Return the [x, y] coordinate for the center point of the cell that contains the specified text.  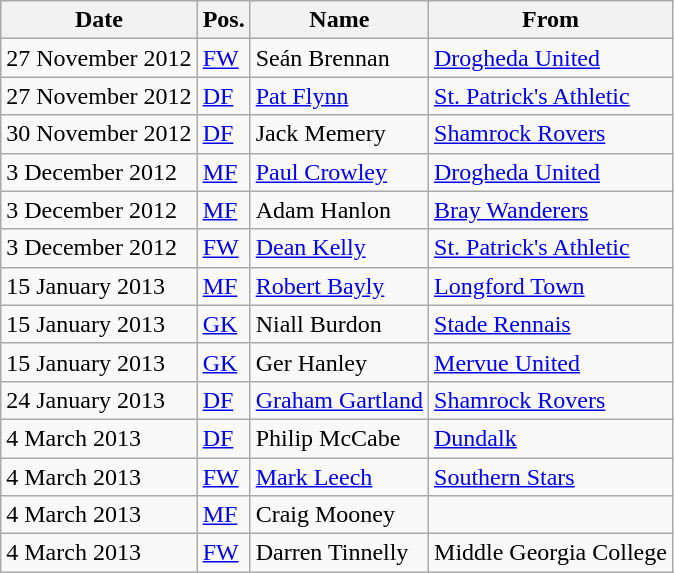
Dundalk [551, 438]
Robert Bayly [339, 286]
Philip McCabe [339, 438]
Adam Hanlon [339, 210]
From [551, 20]
Pos. [224, 20]
Jack Memery [339, 134]
Niall Burdon [339, 324]
Paul Crowley [339, 172]
30 November 2012 [99, 134]
Mark Leech [339, 477]
Date [99, 20]
Graham Gartland [339, 400]
Seán Brennan [339, 58]
Middle Georgia College [551, 553]
Pat Flynn [339, 96]
Stade Rennais [551, 324]
Longford Town [551, 286]
Craig Mooney [339, 515]
Southern Stars [551, 477]
24 January 2013 [99, 400]
Dean Kelly [339, 248]
Ger Hanley [339, 362]
Mervue United [551, 362]
Name [339, 20]
Darren Tinnelly [339, 553]
Bray Wanderers [551, 210]
